Extract the (x, y) coordinate from the center of the cell holding the provided text.  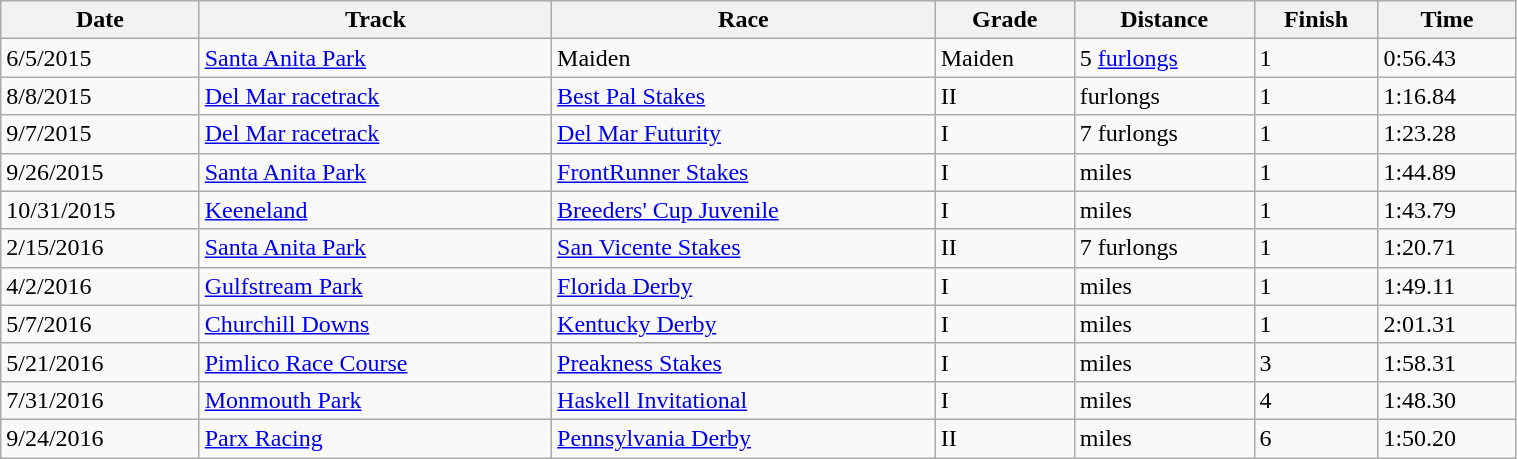
4 (1316, 400)
FrontRunner Stakes (744, 172)
3 (1316, 362)
Time (1447, 20)
5/21/2016 (100, 362)
0:56.43 (1447, 58)
9/26/2015 (100, 172)
4/2/2016 (100, 286)
Gulfstream Park (375, 286)
Pimlico Race Course (375, 362)
Churchill Downs (375, 324)
Race (744, 20)
Keeneland (375, 210)
Preakness Stakes (744, 362)
1:50.20 (1447, 438)
1:48.30 (1447, 400)
1:16.84 (1447, 96)
Pennsylvania Derby (744, 438)
Best Pal Stakes (744, 96)
6 (1316, 438)
2/15/2016 (100, 248)
Date (100, 20)
Kentucky Derby (744, 324)
1:58.31 (1447, 362)
1:49.11 (1447, 286)
Parx Racing (375, 438)
2:01.31 (1447, 324)
Monmouth Park (375, 400)
1:43.79 (1447, 210)
Finish (1316, 20)
Distance (1164, 20)
7/31/2016 (100, 400)
8/8/2015 (100, 96)
furlongs (1164, 96)
Haskell Invitational (744, 400)
Del Mar Futurity (744, 134)
10/31/2015 (100, 210)
1:23.28 (1447, 134)
Grade (1004, 20)
1:44.89 (1447, 172)
1:20.71 (1447, 248)
San Vicente Stakes (744, 248)
6/5/2015 (100, 58)
9/24/2016 (100, 438)
9/7/2015 (100, 134)
Track (375, 20)
Breeders' Cup Juvenile (744, 210)
5/7/2016 (100, 324)
Florida Derby (744, 286)
5 furlongs (1164, 58)
